Search for the cell housing the specified text and yield its (x, y) center coordinate. 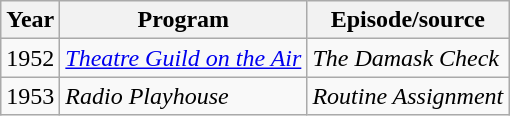
Episode/source (408, 20)
Theatre Guild on the Air (184, 58)
1952 (30, 58)
Radio Playhouse (184, 96)
Routine Assignment (408, 96)
1953 (30, 96)
Program (184, 20)
Year (30, 20)
The Damask Check (408, 58)
